Detect which cell encompasses the target text, then output its [x, y] center coordinate. 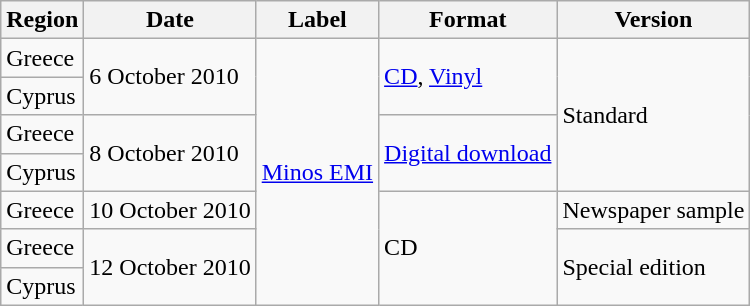
Minos EMI [317, 172]
6 October 2010 [170, 77]
Digital download [468, 153]
Standard [654, 115]
8 October 2010 [170, 153]
Date [170, 20]
Version [654, 20]
Region [42, 20]
12 October 2010 [170, 267]
Label [317, 20]
Newspaper sample [654, 210]
10 October 2010 [170, 210]
Format [468, 20]
Special edition [654, 267]
CD [468, 248]
CD, Vinyl [468, 77]
